Capture the cell that displays the provided text and extract its [x, y] central coordinate. 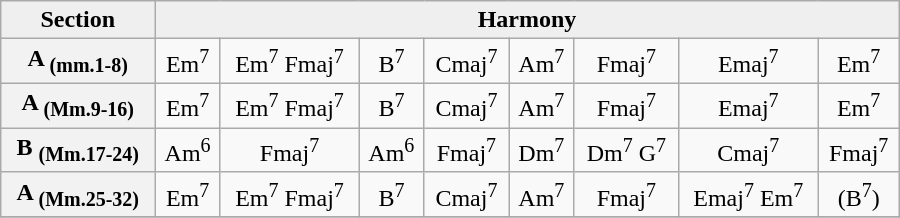
A (mm.1-8) [78, 62]
B (Mm.17-24) [78, 150]
Emaj7 Em7 [748, 194]
A (Mm.25-32) [78, 194]
Harmony [528, 20]
Dm7 G7 [626, 150]
Section [78, 20]
A (Mm.9-16) [78, 106]
Dm7 [541, 150]
(B7) [858, 194]
